Return (X, Y) of the center of cell containing provided text 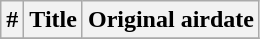
Title (54, 20)
# (12, 20)
Original airdate (170, 20)
